Return the (x, y) coordinate for the center point of the cell that contains the specified text.  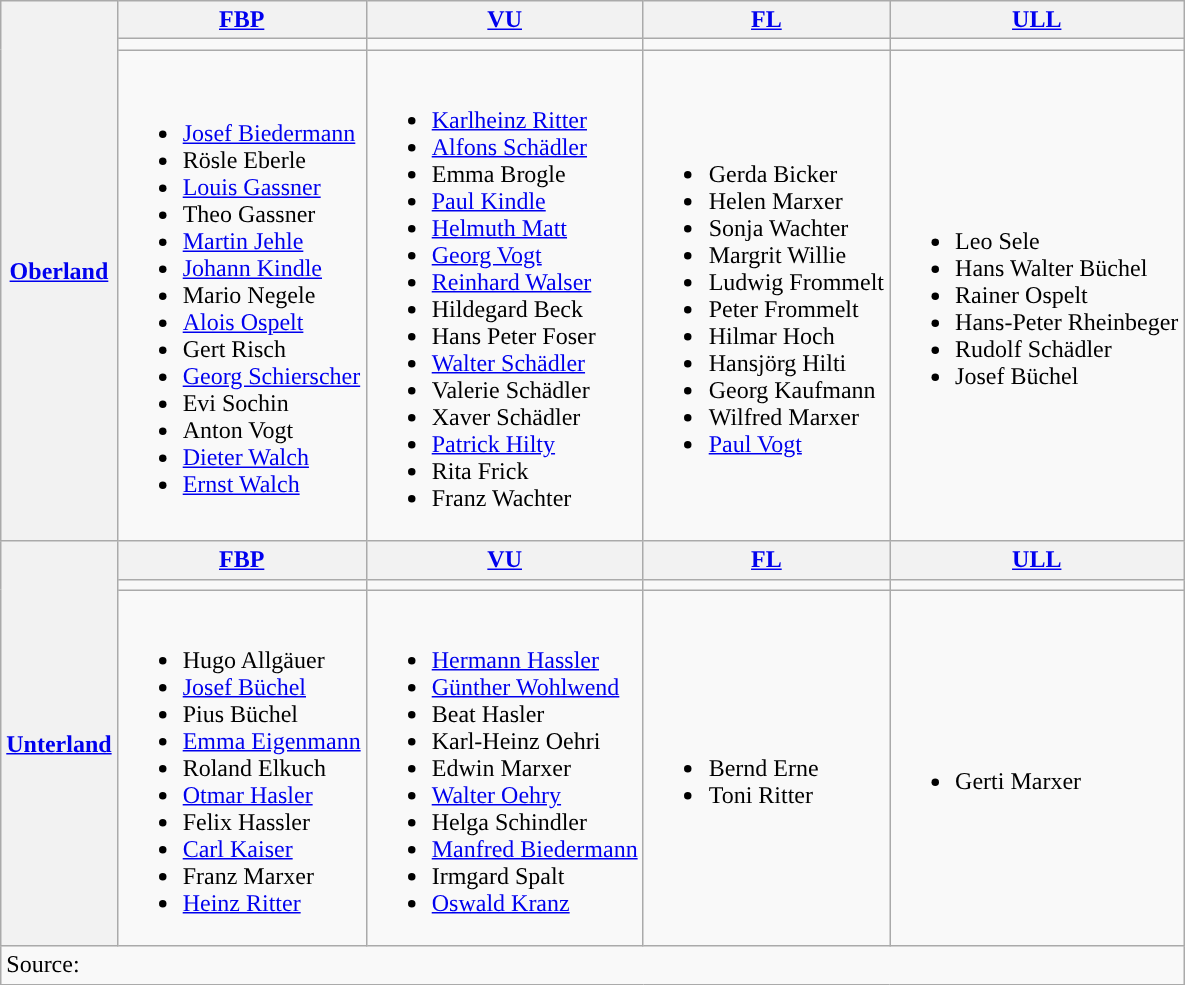
Oberland (59, 271)
Leo SeleHans Walter BüchelRainer OspeltHans-Peter RheinbegerRudolf SchädlerJosef Büchel (1037, 296)
Unterland (59, 744)
Bernd ErneToni Ritter (766, 768)
Source: (592, 965)
Hermann HasslerGünther WohlwendBeat HaslerKarl-Heinz OehriEdwin MarxerWalter OehryHelga SchindlerManfred BiedermannIrmgard SpaltOswald Kranz (504, 768)
Gerti Marxer (1037, 768)
Gerda BickerHelen MarxerSonja WachterMargrit WillieLudwig FrommeltPeter FrommeltHilmar HochHansjörg HiltiGeorg KaufmannWilfred MarxerPaul Vogt (766, 296)
Hugo AllgäuerJosef BüchelPius BüchelEmma EigenmannRoland ElkuchOtmar HaslerFelix HasslerCarl KaiserFranz MarxerHeinz Ritter (242, 768)
